From the cell containing the given text, extract its center point as [X, Y] coordinate. 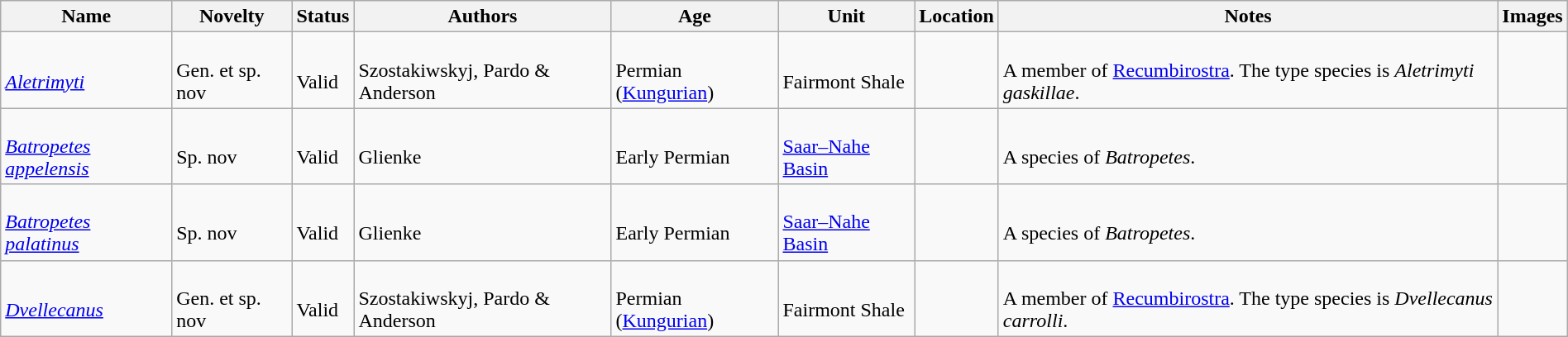
Batropetes palatinus [86, 222]
A member of Recumbirostra. The type species is Dvellecanus carrolli. [1247, 298]
Dvellecanus [86, 298]
A member of Recumbirostra. The type species is Aletrimyti gaskillae. [1247, 70]
Age [695, 17]
Name [86, 17]
Authors [483, 17]
Aletrimyti [86, 70]
Status [323, 17]
Notes [1247, 17]
Images [1532, 17]
Novelty [232, 17]
Unit [847, 17]
Location [957, 17]
Batropetes appelensis [86, 146]
